Output the [X, Y] coordinate of the center of the cell containing the given text.  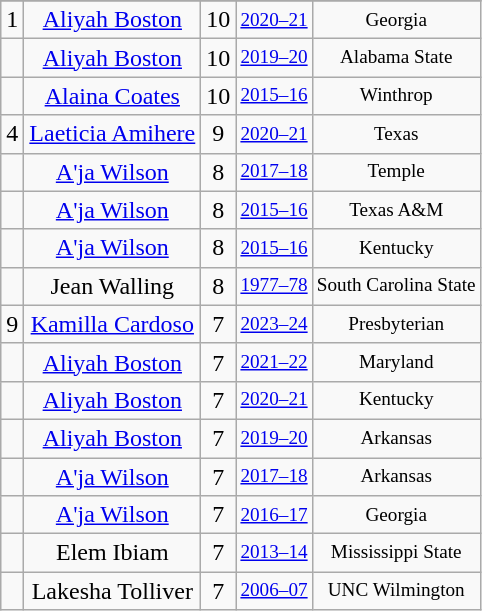
Elem Ibiam [112, 553]
UNC Wilmington [396, 591]
Presbyterian [396, 324]
Temple [396, 172]
Kamilla Cardoso [112, 324]
Alabama State [396, 58]
Alaina Coates [112, 96]
Winthrop [396, 96]
Mississippi State [396, 553]
1977–78 [274, 286]
2021–22 [274, 362]
South Carolina State [396, 286]
2006–07 [274, 591]
Jean Walling [112, 286]
2013–14 [274, 553]
Texas [396, 134]
Laeticia Amihere [112, 134]
1 [12, 20]
Lakesha Tolliver [112, 591]
2023–24 [274, 324]
Maryland [396, 362]
Texas A&M [396, 210]
2016–17 [274, 515]
4 [12, 134]
